Locate the cell with the specified text and output its (X, Y) center coordinate. 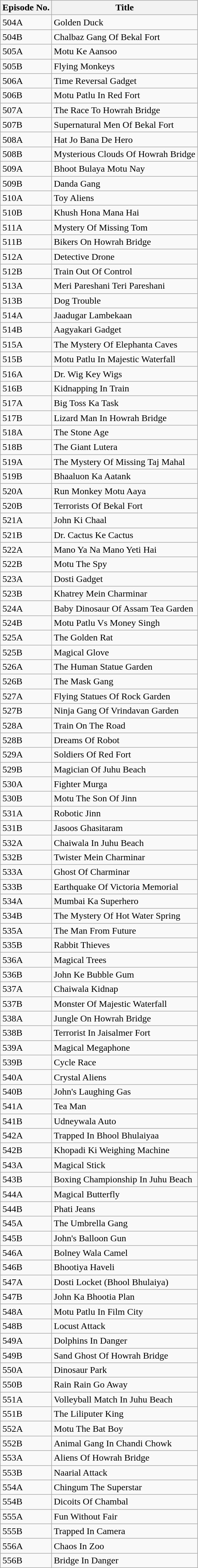
531A (26, 813)
522B (26, 564)
507A (26, 110)
521B (26, 535)
508A (26, 139)
543B (26, 1180)
554B (26, 1502)
530B (26, 799)
Flying Monkeys (125, 66)
541B (26, 1121)
Naarial Attack (125, 1473)
John's Laughing Gas (125, 1092)
510A (26, 198)
Rain Rain Go Away (125, 1385)
The Mystery Of Hot Water Spring (125, 916)
Aagyakari Gadget (125, 330)
Bhaaluon Ka Aatank (125, 476)
Tea Man (125, 1106)
504B (26, 37)
537A (26, 989)
550A (26, 1370)
525B (26, 652)
534A (26, 901)
Rabbit Thieves (125, 945)
Hat Jo Bana De Hero (125, 139)
Dosti Gadget (125, 579)
551B (26, 1414)
505A (26, 52)
Lizard Man In Howrah Bridge (125, 418)
Motu Ke Aansoo (125, 52)
Dinosaur Park (125, 1370)
504A (26, 22)
549B (26, 1355)
Bikers On Howrah Bridge (125, 242)
Jasoos Ghasitaram (125, 828)
518B (26, 447)
522A (26, 550)
Mysterious Clouds Of Howrah Bridge (125, 154)
519A (26, 462)
532B (26, 857)
543A (26, 1165)
520B (26, 506)
552A (26, 1429)
513A (26, 286)
Mumbai Ka Superhero (125, 901)
529A (26, 755)
Magical Butterfly (125, 1194)
547B (26, 1297)
526B (26, 682)
Magical Glove (125, 652)
553B (26, 1473)
Motu Patlu In Film City (125, 1311)
Bhoot Bulaya Motu Nay (125, 169)
540B (26, 1092)
Flying Statues Of Rock Garden (125, 696)
Chingum The Superstar (125, 1487)
536A (26, 960)
Baby Dinosaur Of Assam Tea Garden (125, 608)
Chalbaz Gang Of Bekal Fort (125, 37)
536B (26, 975)
520A (26, 491)
Golden Duck (125, 22)
555A (26, 1516)
539B (26, 1062)
529B (26, 769)
The Man From Future (125, 931)
514A (26, 315)
Jungle On Howrah Bridge (125, 1018)
505B (26, 66)
516B (26, 388)
Magical Trees (125, 960)
519B (26, 476)
Phati Jeans (125, 1209)
Chaiwala Kidnap (125, 989)
The Mask Gang (125, 682)
556A (26, 1546)
513B (26, 301)
509B (26, 184)
Motu Patlu In Red Fort (125, 95)
The Mystery Of Missing Taj Mahal (125, 462)
Animal Gang In Chandi Chowk (125, 1443)
Chaiwala In Juhu Beach (125, 843)
517A (26, 403)
528B (26, 740)
550B (26, 1385)
510B (26, 213)
Mystery Of Missing Tom (125, 227)
539A (26, 1048)
546B (26, 1267)
518A (26, 433)
556B (26, 1560)
Monster Of Majestic Waterfall (125, 1004)
Big Toss Ka Task (125, 403)
527B (26, 711)
538B (26, 1033)
515A (26, 344)
Run Monkey Motu Aaya (125, 491)
Time Reversal Gadget (125, 81)
506A (26, 81)
517B (26, 418)
546A (26, 1253)
Bolney Wala Camel (125, 1253)
Supernatural Men Of Bekal Fort (125, 125)
521A (26, 520)
524B (26, 623)
544A (26, 1194)
515B (26, 359)
Toy Aliens (125, 198)
Robotic Jinn (125, 813)
537B (26, 1004)
533B (26, 886)
Train Out Of Control (125, 271)
The Mystery Of Elephanta Caves (125, 344)
Dolphins In Danger (125, 1341)
507B (26, 125)
514B (26, 330)
Danda Gang (125, 184)
The Race To Howrah Bridge (125, 110)
527A (26, 696)
532A (26, 843)
Khopadi Ki Weighing Machine (125, 1150)
508B (26, 154)
540A (26, 1077)
Meri Pareshani Teri Pareshani (125, 286)
547A (26, 1282)
509A (26, 169)
Motu Patlu In Majestic Waterfall (125, 359)
Crystal Aliens (125, 1077)
548B (26, 1326)
Terrorists Of Bekal Fort (125, 506)
The Liliputer King (125, 1414)
Title (125, 8)
511B (26, 242)
Bhootiya Haveli (125, 1267)
Dicoits Of Chambal (125, 1502)
552B (26, 1443)
The Stone Age (125, 433)
Aliens Of Howrah Bridge (125, 1458)
Twister Mein Charminar (125, 857)
545B (26, 1238)
534B (26, 916)
Magical Stick (125, 1165)
538A (26, 1018)
Cycle Race (125, 1062)
Bridge In Danger (125, 1560)
549A (26, 1341)
The Giant Lutera (125, 447)
Motu The Son Of Jinn (125, 799)
523B (26, 593)
Khatrey Mein Charminar (125, 593)
545A (26, 1224)
John Ki Chaal (125, 520)
Khush Hona Mana Hai (125, 213)
Trapped In Camera (125, 1531)
Locust Attack (125, 1326)
Dreams Of Robot (125, 740)
Kidnapping In Train (125, 388)
506B (26, 95)
516A (26, 374)
The Umbrella Gang (125, 1224)
528A (26, 725)
Ninja Gang Of Vrindavan Garden (125, 711)
531B (26, 828)
530A (26, 784)
Dr. Wig Key Wigs (125, 374)
Udneywala Auto (125, 1121)
Chaos In Zoo (125, 1546)
Motu Patlu Vs Money Singh (125, 623)
Magical Megaphone (125, 1048)
512A (26, 257)
551A (26, 1399)
Mano Ya Na Mano Yeti Hai (125, 550)
John Ke Bubble Gum (125, 975)
544B (26, 1209)
512B (26, 271)
Motu The Spy (125, 564)
533A (26, 872)
Soldiers Of Red Fort (125, 755)
The Human Statue Garden (125, 667)
Magician Of Juhu Beach (125, 769)
Train On The Road (125, 725)
535B (26, 945)
Dr. Cactus Ke Cactus (125, 535)
542A (26, 1136)
Dosti Locket (Bhool Bhulaiya) (125, 1282)
Volleyball Match In Juhu Beach (125, 1399)
Fighter Murga (125, 784)
John Ka Bhootia Plan (125, 1297)
535A (26, 931)
554A (26, 1487)
Terrorist In Jaisalmer Fort (125, 1033)
555B (26, 1531)
541A (26, 1106)
Boxing Championship In Juhu Beach (125, 1180)
The Golden Rat (125, 637)
Dog Trouble (125, 301)
Trapped In Bhool Bhulaiyaa (125, 1136)
525A (26, 637)
524A (26, 608)
Ghost Of Charminar (125, 872)
Jaadugar Lambekaan (125, 315)
Detective Drone (125, 257)
511A (26, 227)
Earthquake Of Victoria Memorial (125, 886)
Sand Ghost Of Howrah Bridge (125, 1355)
542B (26, 1150)
553A (26, 1458)
Fun Without Fair (125, 1516)
548A (26, 1311)
Motu The Bat Boy (125, 1429)
523A (26, 579)
John's Balloon Gun (125, 1238)
Episode No. (26, 8)
526A (26, 667)
